Return the (X, Y) coordinate for the center point of the cell that contains the specified text.  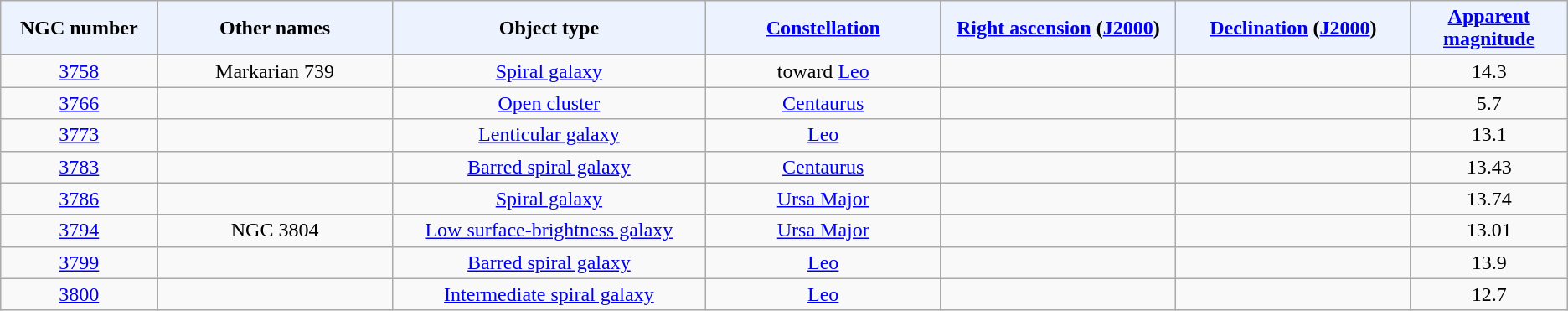
3766 (79, 103)
13.74 (1489, 199)
13.1 (1489, 135)
3758 (79, 71)
Constellation (823, 29)
NGC number (79, 29)
3783 (79, 167)
toward Leo (823, 71)
Lenticular galaxy (549, 135)
Object type (549, 29)
14.3 (1489, 71)
13.43 (1489, 167)
3800 (79, 294)
Low surface-brightness galaxy (549, 231)
3794 (79, 231)
13.9 (1489, 262)
3799 (79, 262)
12.7 (1489, 294)
Open cluster (549, 103)
NGC 3804 (275, 231)
Markarian 739 (275, 71)
3773 (79, 135)
5.7 (1489, 103)
Other names (275, 29)
Intermediate spiral galaxy (549, 294)
Right ascension (J2000) (1059, 29)
Declination (J2000) (1293, 29)
13.01 (1489, 231)
3786 (79, 199)
Apparent magnitude (1489, 29)
